Output the (X, Y) coordinate of the center of the cell containing the given text.  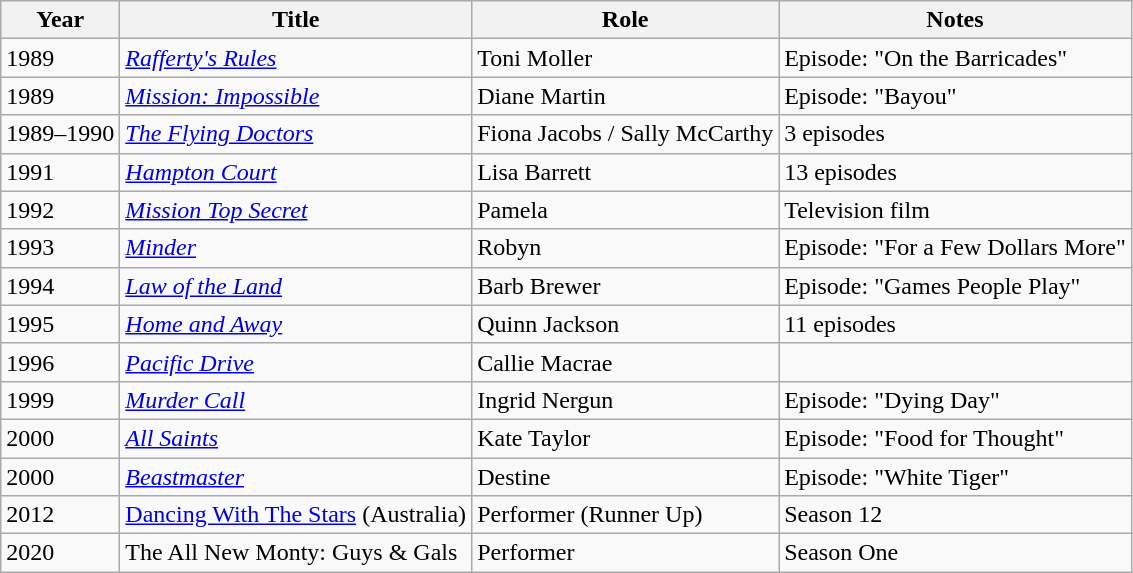
Callie Macrae (626, 362)
Beastmaster (296, 477)
Role (626, 20)
Law of the Land (296, 286)
1995 (60, 324)
Year (60, 20)
Episode: "For a Few Dollars More" (956, 248)
Rafferty's Rules (296, 58)
11 episodes (956, 324)
Hampton Court (296, 172)
1992 (60, 210)
1993 (60, 248)
Episode: "Games People Play" (956, 286)
Dancing With The Stars (Australia) (296, 515)
Robyn (626, 248)
Performer (626, 553)
Barb Brewer (626, 286)
Performer (Runner Up) (626, 515)
1996 (60, 362)
Episode: "On the Barricades" (956, 58)
Episode: "Food for Thought" (956, 438)
2020 (60, 553)
1991 (60, 172)
Fiona Jacobs / Sally McCarthy (626, 134)
Title (296, 20)
13 episodes (956, 172)
The All New Monty: Guys & Gals (296, 553)
1999 (60, 400)
Home and Away (296, 324)
Kate Taylor (626, 438)
3 episodes (956, 134)
Pamela (626, 210)
Destine (626, 477)
Murder Call (296, 400)
Television film (956, 210)
Diane Martin (626, 96)
Season One (956, 553)
Notes (956, 20)
Season 12 (956, 515)
All Saints (296, 438)
Ingrid Nergun (626, 400)
Quinn Jackson (626, 324)
The Flying Doctors (296, 134)
Mission Top Secret (296, 210)
Episode: "Dying Day" (956, 400)
Lisa Barrett (626, 172)
Episode: "Bayou" (956, 96)
Minder (296, 248)
Pacific Drive (296, 362)
Mission: Impossible (296, 96)
1994 (60, 286)
Toni Moller (626, 58)
1989–1990 (60, 134)
2012 (60, 515)
Episode: "White Tiger" (956, 477)
